Return the (x, y) coordinate for the center point of the cell that contains the specified text.  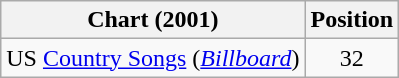
Chart (2001) (153, 20)
32 (352, 58)
Position (352, 20)
US Country Songs (Billboard) (153, 58)
